Determine the [X, Y] coordinate at the center of the cell enclosing the given text.  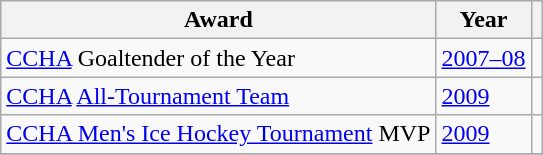
CCHA All-Tournament Team [218, 96]
CCHA Men's Ice Hockey Tournament MVP [218, 134]
Award [218, 20]
CCHA Goaltender of the Year [218, 58]
2007–08 [484, 58]
Year [484, 20]
